Determine the (x, y) coordinate at the center of the cell enclosing the given text.  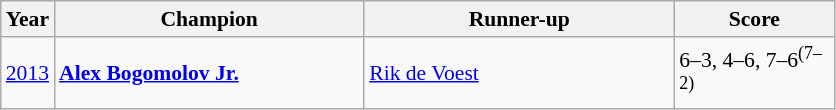
Runner-up (519, 19)
6–3, 4–6, 7–6(7–2) (754, 74)
Year (28, 19)
Alex Bogomolov Jr. (209, 74)
Score (754, 19)
Rik de Voest (519, 74)
Champion (209, 19)
2013 (28, 74)
